For the text-containing cell, return its midpoint in (X, Y) coordinate format. 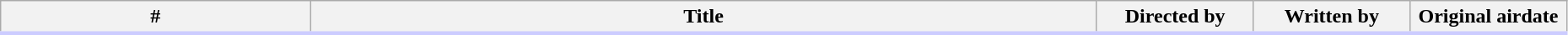
Directed by (1175, 17)
Written by (1332, 17)
Title (703, 17)
# (155, 17)
Original airdate (1489, 17)
